For the text-containing cell, return its midpoint in (X, Y) coordinate format. 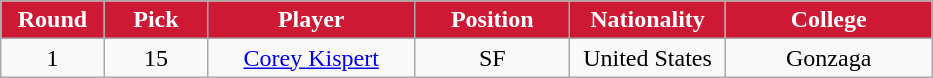
1 (52, 58)
College (828, 20)
Pick (156, 20)
15 (156, 58)
Corey Kispert (312, 58)
Position (492, 20)
Nationality (648, 20)
Gonzaga (828, 58)
SF (492, 58)
Player (312, 20)
United States (648, 58)
Round (52, 20)
